Return (x, y) of the center of cell containing provided text 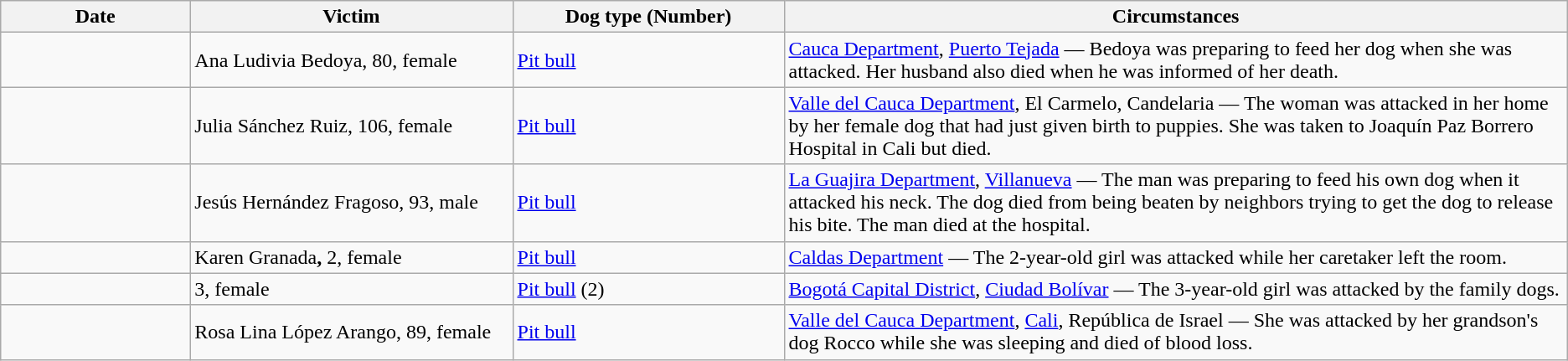
Victim (352, 17)
Bogotá Capital District, Ciudad Bolívar — The 3-year-old girl was attacked by the family dogs. (1176, 289)
Pit bull (2) (648, 289)
Valle del Cauca Department, Cali, República de Israel — She was attacked by her grandson's dog Rocco while she was sleeping and died of blood loss. (1176, 332)
3, female (352, 289)
Circumstances (1176, 17)
Caldas Department — The 2-year-old girl was attacked while her caretaker left the room. (1176, 257)
Ana Ludivia Bedoya, 80, female (352, 60)
Rosa Lina López Arango, 89, female (352, 332)
Date (95, 17)
Dog type (Number) (648, 17)
Julia Sánchez Ruiz, 106, female (352, 126)
Karen Granada, 2, female (352, 257)
Jesús Hernández Fragoso, 93, male (352, 203)
